Extract the (X, Y) coordinate from the center of the cell holding the provided text.  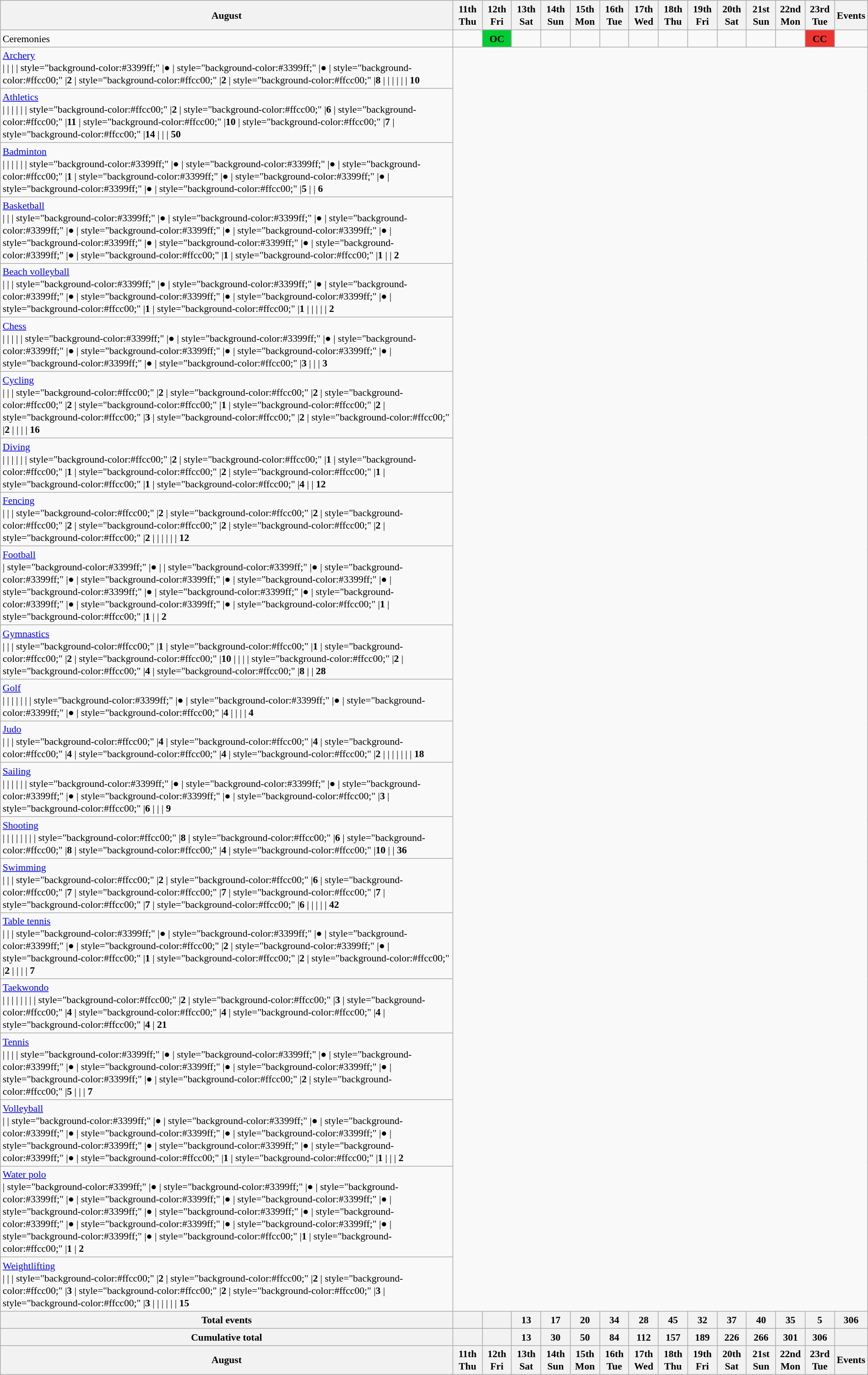
45 (673, 1320)
226 (732, 1337)
CC (820, 38)
35 (791, 1320)
20 (585, 1320)
17 (556, 1320)
84 (614, 1337)
Total events (227, 1320)
112 (644, 1337)
32 (702, 1320)
301 (791, 1337)
37 (732, 1320)
34 (614, 1320)
157 (673, 1337)
OC (497, 38)
28 (644, 1320)
Cumulative total (227, 1337)
5 (820, 1320)
Ceremonies (227, 38)
189 (702, 1337)
266 (761, 1337)
30 (556, 1337)
50 (585, 1337)
40 (761, 1320)
